Output the (x, y) coordinate of the center of the cell containing the given text.  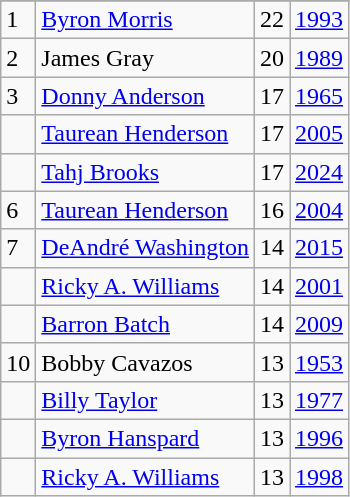
7 (18, 248)
6 (18, 210)
20 (272, 58)
2024 (320, 172)
16 (272, 210)
1965 (320, 96)
2015 (320, 248)
James Gray (146, 58)
Barron Batch (146, 324)
2004 (320, 210)
2001 (320, 286)
2009 (320, 324)
1 (18, 20)
3 (18, 96)
Byron Morris (146, 20)
1977 (320, 400)
Donny Anderson (146, 96)
1996 (320, 438)
Bobby Cavazos (146, 362)
10 (18, 362)
1993 (320, 20)
DeAndré Washington (146, 248)
Tahj Brooks (146, 172)
2 (18, 58)
1989 (320, 58)
1953 (320, 362)
1998 (320, 477)
2005 (320, 134)
Billy Taylor (146, 400)
22 (272, 20)
Byron Hanspard (146, 438)
